Determine the [X, Y] coordinate at the center of the cell enclosing the given text.  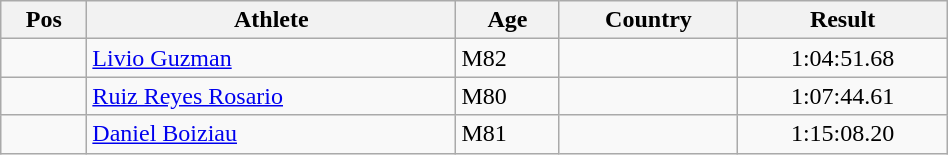
Ruiz Reyes Rosario [272, 96]
Pos [44, 20]
M81 [508, 134]
Age [508, 20]
Daniel Boiziau [272, 134]
1:15:08.20 [842, 134]
M80 [508, 96]
Livio Guzman [272, 58]
Country [648, 20]
1:07:44.61 [842, 96]
Athlete [272, 20]
M82 [508, 58]
Result [842, 20]
1:04:51.68 [842, 58]
